Scan for the cell matching the given text and deliver its [x, y] coordinate at center. 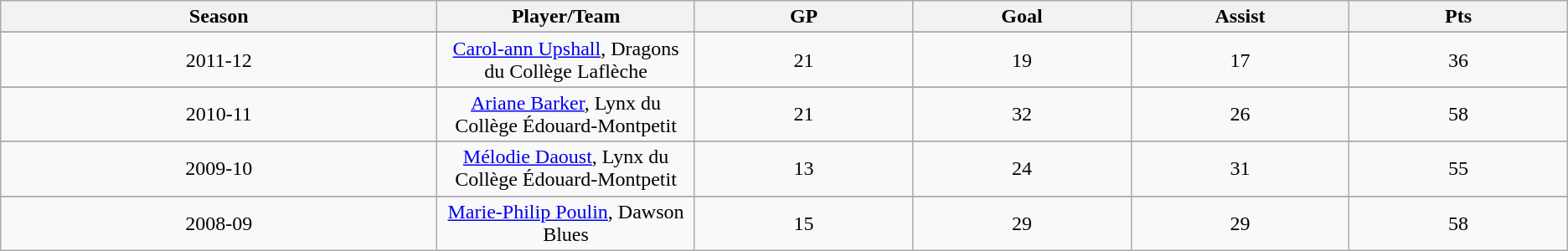
55 [1459, 169]
13 [803, 169]
Player/Team [566, 17]
Mélodie Daoust, Lynx du Collège Édouard-Montpetit [566, 169]
Season [219, 17]
2011-12 [219, 60]
32 [1022, 114]
36 [1459, 60]
26 [1240, 114]
Assist [1240, 17]
17 [1240, 60]
31 [1240, 169]
15 [803, 223]
2009-10 [219, 169]
Goal [1022, 17]
GP [803, 17]
19 [1022, 60]
2010-11 [219, 114]
Pts [1459, 17]
24 [1022, 169]
2008-09 [219, 223]
Marie-Philip Poulin, Dawson Blues [566, 223]
Ariane Barker, Lynx du Collège Édouard-Montpetit [566, 114]
Carol-ann Upshall, Dragons du Collège Laflèche [566, 60]
